For the text-containing cell, return its midpoint in [x, y] coordinate format. 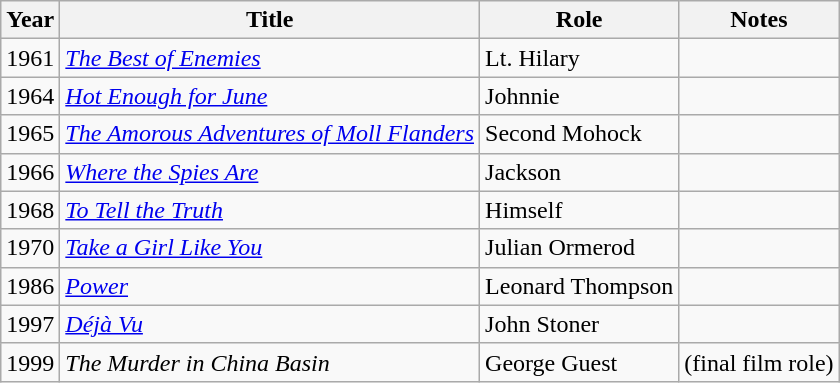
Power [270, 286]
Where the Spies Are [270, 172]
Déjà Vu [270, 324]
1966 [30, 172]
Himself [580, 210]
Leonard Thompson [580, 286]
Johnnie [580, 96]
Take a Girl Like You [270, 248]
1970 [30, 248]
The Best of Enemies [270, 58]
1964 [30, 96]
Lt. Hilary [580, 58]
Role [580, 20]
1961 [30, 58]
1999 [30, 362]
John Stoner [580, 324]
(final film role) [759, 362]
Second Mohock [580, 134]
1968 [30, 210]
To Tell the Truth [270, 210]
George Guest [580, 362]
1965 [30, 134]
Title [270, 20]
Notes [759, 20]
Jackson [580, 172]
Year [30, 20]
The Amorous Adventures of Moll Flanders [270, 134]
Julian Ormerod [580, 248]
The Murder in China Basin [270, 362]
1997 [30, 324]
1986 [30, 286]
Hot Enough for June [270, 96]
